Identify which cell holds the provided text, then report its [X, Y] central coordinate. 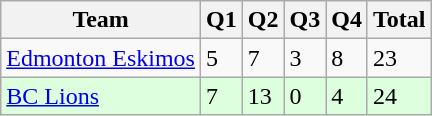
24 [399, 96]
Total [399, 20]
4 [347, 96]
5 [221, 58]
BC Lions [101, 96]
Q1 [221, 20]
0 [305, 96]
Q3 [305, 20]
3 [305, 58]
23 [399, 58]
Q4 [347, 20]
8 [347, 58]
13 [263, 96]
Q2 [263, 20]
Team [101, 20]
Edmonton Eskimos [101, 58]
